Provide the [x, y] coordinate of the cell's center where the given text is located.  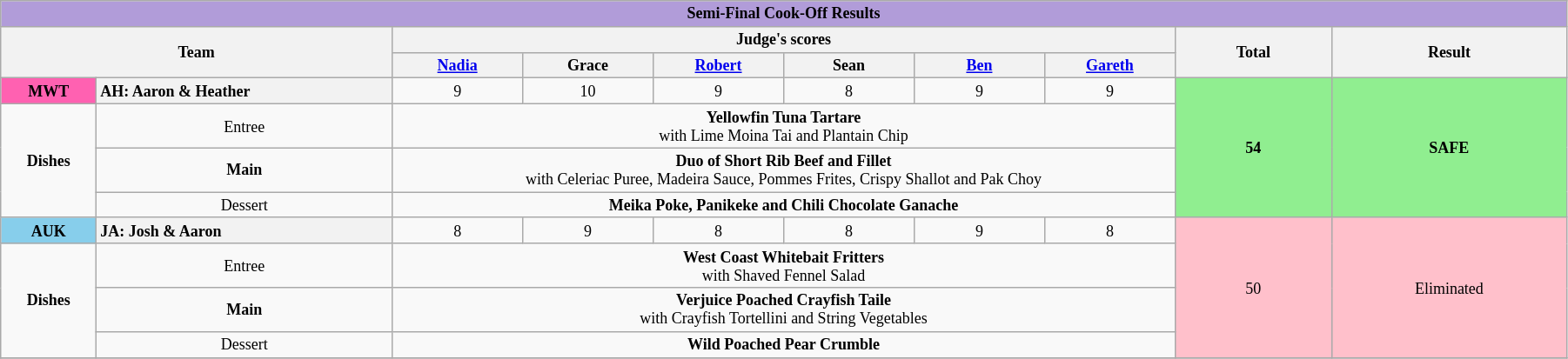
Wild Poached Pear Crumble [784, 344]
SAFE [1449, 148]
Semi-Final Cook-Off Results [784, 14]
MWT [49, 91]
Duo of Short Rib Beef and Filletwith Celeriac Puree, Madeira Sauce, Pommes Frites, Crispy Shallot and Pak Choy [784, 170]
Total [1253, 52]
10 [588, 91]
Robert [719, 65]
Grace [588, 65]
Judge's scores [784, 39]
Nadia [458, 65]
Result [1449, 52]
Ben [979, 65]
JA: Josh & Aaron [245, 230]
AUK [49, 230]
AH: Aaron & Heather [245, 91]
Meika Poke, Panikeke and Chili Chocolate Ganache [784, 205]
West Coast Whitebait Fritterswith Shaved Fennel Salad [784, 266]
Eliminated [1449, 287]
Gareth [1109, 65]
Sean [849, 65]
54 [1253, 148]
Yellowfin Tuna Tartarewith Lime Moina Tai and Plantain Chip [784, 125]
Team [197, 52]
50 [1253, 287]
Verjuice Poached Crayfish Tailewith Crayfish Tortellini and String Vegetables [784, 309]
